Output the (X, Y) coordinate of the center of the cell containing the given text.  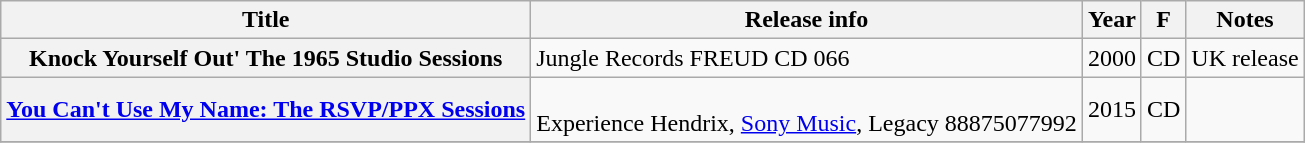
You Can't Use My Name: The RSVP/PPX Sessions (266, 110)
Year (1112, 20)
2015 (1112, 110)
Notes (1245, 20)
Knock Yourself Out' The 1965 Studio Sessions (266, 58)
Experience Hendrix, Sony Music, Legacy 88875077992 (807, 110)
Jungle Records FREUD CD 066 (807, 58)
Release info (807, 20)
F (1163, 20)
Title (266, 20)
2000 (1112, 58)
UK release (1245, 58)
